Return the (x, y) coordinate for the center point of the cell that contains the specified text.  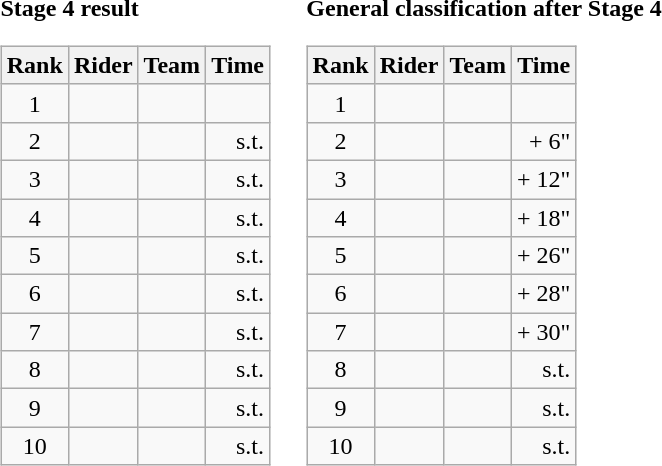
+ 26" (543, 256)
+ 18" (543, 217)
+ 28" (543, 294)
+ 12" (543, 179)
+ 6" (543, 141)
+ 30" (543, 332)
